Output the [x, y] coordinate of the center of the cell containing the given text.  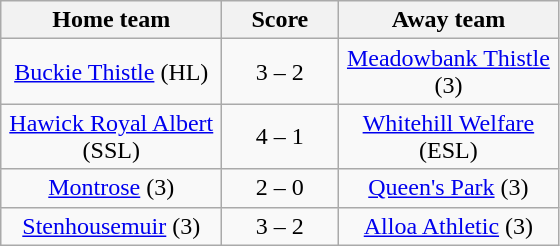
Alloa Athletic (3) [448, 226]
Home team [112, 20]
Meadowbank Thistle (3) [448, 72]
4 – 1 [280, 136]
Hawick Royal Albert (SSL) [112, 136]
Montrose (3) [112, 188]
Score [280, 20]
2 – 0 [280, 188]
Stenhousemuir (3) [112, 226]
Queen's Park (3) [448, 188]
Whitehill Welfare (ESL) [448, 136]
Buckie Thistle (HL) [112, 72]
Away team [448, 20]
